Extract the [X, Y] coordinate from the center of the cell holding the provided text.  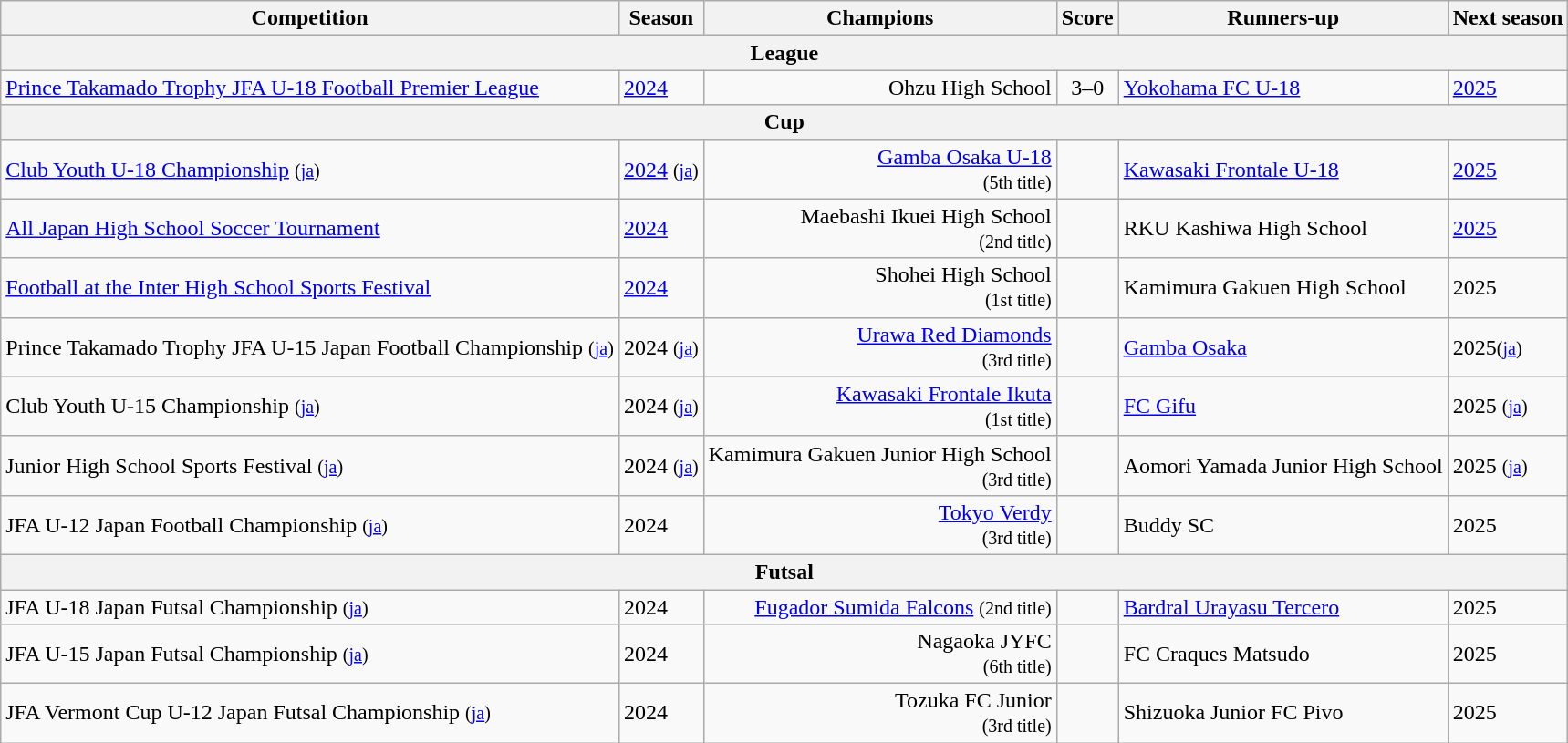
JFA U-18 Japan Futsal Championship (ja) [310, 606]
Tokyo Verdy (3rd title) [879, 525]
Kawasaki Frontale Ikuta(1st title) [879, 407]
JFA U-12 Japan Football Championship (ja) [310, 525]
Shizuoka Junior FC Pivo [1282, 713]
Gamba Osaka [1282, 346]
Shohei High School (1st title) [879, 288]
JFA U-15 Japan Futsal Championship (ja) [310, 655]
2025(ja) [1508, 346]
Gamba Osaka U-18 (5th title) [879, 170]
Kawasaki Frontale U-18 [1282, 170]
All Japan High School Soccer Tournament [310, 228]
Bardral Urayasu Tercero [1282, 606]
Club Youth U-18 Championship (ja) [310, 170]
RKU Kashiwa High School [1282, 228]
Ohzu High School [879, 88]
Nagaoka JYFC (6th title) [879, 655]
Buddy SC [1282, 525]
Cup [784, 122]
Runners-up [1282, 18]
Urawa Red Diamonds (3rd title) [879, 346]
3–0 [1087, 88]
Champions [879, 18]
FC Craques Matsudo [1282, 655]
Score [1087, 18]
Tozuka FC Junior (3rd title) [879, 713]
Season [660, 18]
Prince Takamado Trophy JFA U-18 Football Premier League [310, 88]
Junior High School Sports Festival (ja) [310, 465]
Prince Takamado Trophy JFA U-15 Japan Football Championship (ja) [310, 346]
League [784, 53]
Club Youth U-15 Championship (ja) [310, 407]
Futsal [784, 572]
Yokohama FC U-18 [1282, 88]
Kamimura Gakuen High School [1282, 288]
JFA Vermont Cup U-12 Japan Futsal Championship (ja) [310, 713]
Fugador Sumida Falcons (2nd title) [879, 606]
Maebashi Ikuei High School (2nd title) [879, 228]
Kamimura Gakuen Junior High School (3rd title) [879, 465]
FC Gifu [1282, 407]
Competition [310, 18]
Football at the Inter High School Sports Festival [310, 288]
Aomori Yamada Junior High School [1282, 465]
Next season [1508, 18]
